Output the (x, y) coordinate of the center of the cell containing the given text.  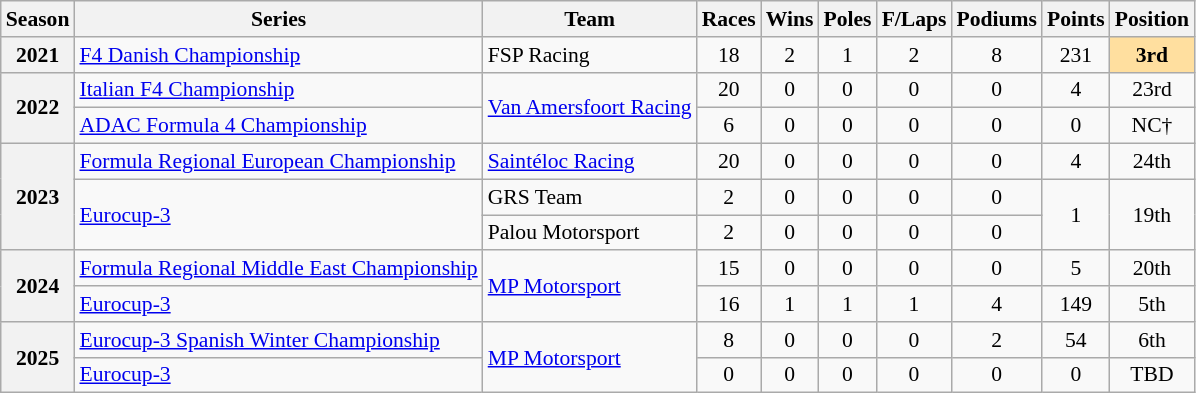
Series (278, 19)
24th (1152, 162)
ADAC Formula 4 Championship (278, 126)
2024 (38, 286)
Podiums (996, 19)
23rd (1152, 90)
6th (1152, 340)
Palou Motorsport (590, 233)
3rd (1152, 55)
Points (1076, 19)
15 (729, 269)
Season (38, 19)
2023 (38, 198)
18 (729, 55)
F4 Danish Championship (278, 55)
5 (1076, 269)
5th (1152, 304)
2022 (38, 108)
Eurocup-3 Spanish Winter Championship (278, 340)
Van Amersfoort Racing (590, 108)
2025 (38, 358)
20th (1152, 269)
Formula Regional Middle East Championship (278, 269)
Team (590, 19)
6 (729, 126)
Wins (790, 19)
Races (729, 19)
149 (1076, 304)
TBD (1152, 375)
16 (729, 304)
Poles (847, 19)
231 (1076, 55)
Position (1152, 19)
GRS Team (590, 197)
54 (1076, 340)
2021 (38, 55)
Saintéloc Racing (590, 162)
F/Laps (914, 19)
Italian F4 Championship (278, 90)
FSP Racing (590, 55)
19th (1152, 214)
Formula Regional European Championship (278, 162)
NC† (1152, 126)
